For the text-containing cell, return its midpoint in (x, y) coordinate format. 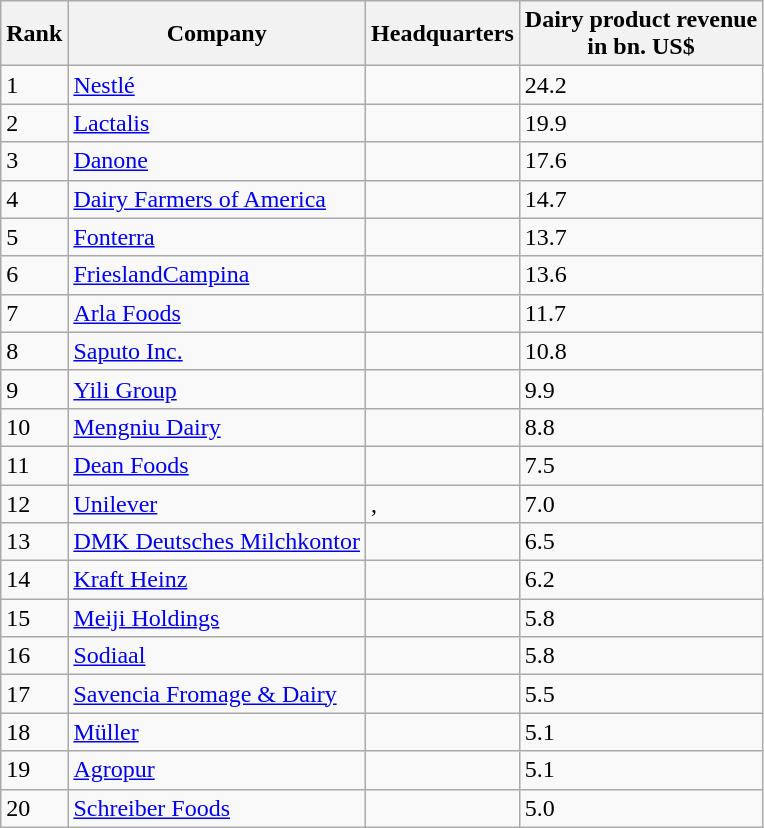
Dean Foods (217, 465)
8 (34, 351)
14.7 (640, 199)
17.6 (640, 161)
7.5 (640, 465)
13.7 (640, 237)
Rank (34, 34)
6.5 (640, 542)
10.8 (640, 351)
15 (34, 618)
Company (217, 34)
Sodiaal (217, 656)
2 (34, 123)
5.5 (640, 694)
Agropur (217, 770)
5 (34, 237)
Kraft Heinz (217, 580)
Nestlé (217, 85)
17 (34, 694)
FrieslandCampina (217, 275)
7 (34, 313)
DMK Deutsches Milchkontor (217, 542)
Danone (217, 161)
Schreiber Foods (217, 808)
Unilever (217, 503)
5.0 (640, 808)
16 (34, 656)
10 (34, 427)
Saputo Inc. (217, 351)
6.2 (640, 580)
13.6 (640, 275)
, (443, 503)
20 (34, 808)
7.0 (640, 503)
Yili Group (217, 389)
Mengniu Dairy (217, 427)
11.7 (640, 313)
Headquarters (443, 34)
Lactalis (217, 123)
13 (34, 542)
1 (34, 85)
6 (34, 275)
Arla Foods (217, 313)
3 (34, 161)
19 (34, 770)
8.8 (640, 427)
19.9 (640, 123)
18 (34, 732)
Dairy product revenue in bn. US$ (640, 34)
11 (34, 465)
Savencia Fromage & Dairy (217, 694)
Fonterra (217, 237)
Meiji Holdings (217, 618)
Dairy Farmers of America (217, 199)
12 (34, 503)
9.9 (640, 389)
4 (34, 199)
14 (34, 580)
24.2 (640, 85)
Müller (217, 732)
9 (34, 389)
